Extract the (x, y) coordinate from the center of the cell holding the provided text.  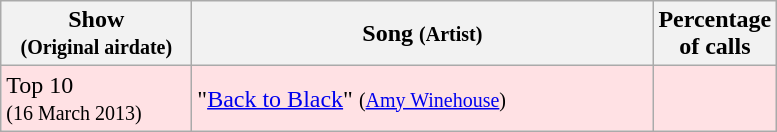
Top 10(16 March 2013) (96, 98)
Show(Original airdate) (96, 34)
Percentage of calls (715, 34)
Song (Artist) (422, 34)
"Back to Black" (Amy Winehouse) (422, 98)
